Extract the (X, Y) coordinate from the center of the cell holding the provided text.  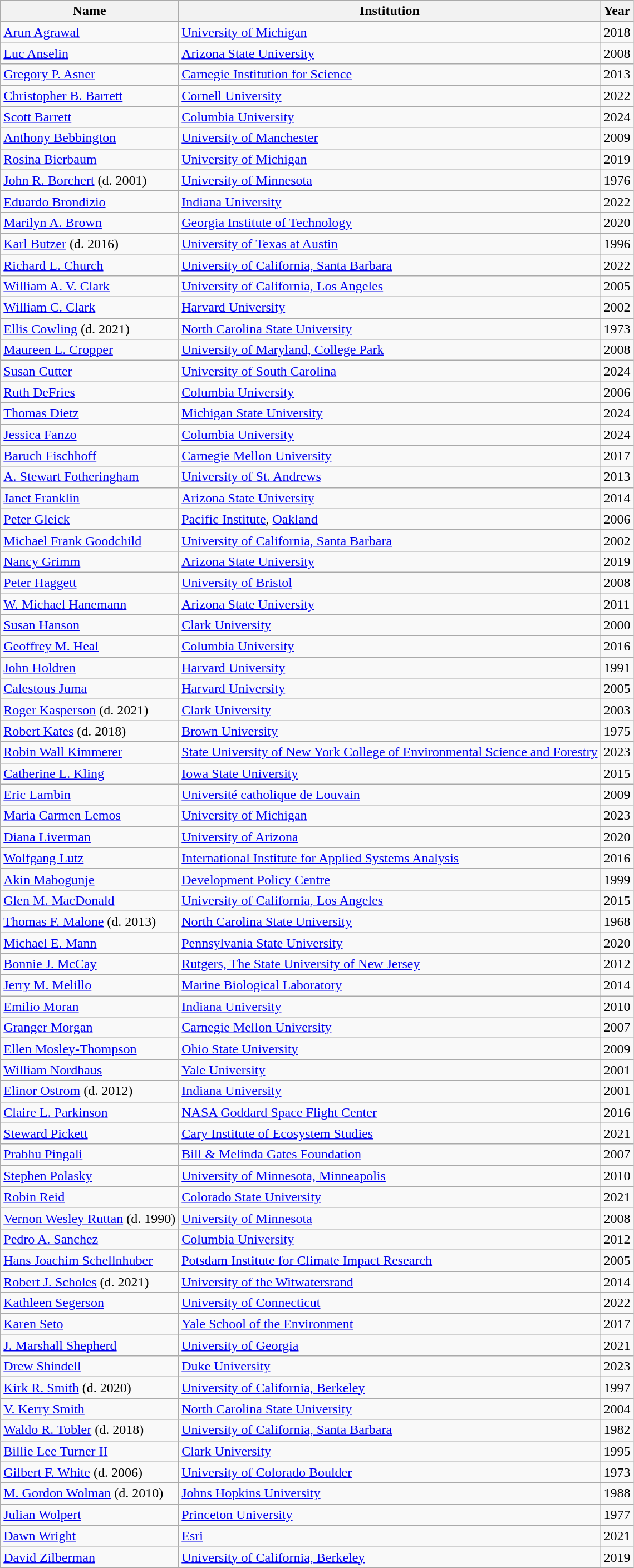
Université catholique de Louvain (390, 795)
Princeton University (390, 1515)
1975 (617, 731)
Brown University (390, 731)
Robert J. Scholes (d. 2021) (90, 1281)
Geoffrey M. Heal (90, 647)
Bill & Melinda Gates Foundation (390, 1155)
Esri (390, 1536)
Bonnie J. McCay (90, 964)
Development Policy Centre (390, 879)
Carnegie Institution for Science (390, 75)
Steward Pickett (90, 1133)
University of Maryland, College Park (390, 350)
NASA Goddard Space Flight Center (390, 1112)
1977 (617, 1515)
Rosina Bierbaum (90, 159)
Catherine L. Kling (90, 773)
Rutgers, The State University of New Jersey (390, 964)
Year (617, 11)
V. Kerry Smith (90, 1409)
J. Marshall Shepherd (90, 1345)
State University of New York College of Environmental Science and Forestry (390, 752)
Duke University (390, 1367)
Yale School of the Environment (390, 1324)
1995 (617, 1451)
2004 (617, 1409)
Richard L. Church (90, 265)
Name (90, 11)
University of Minnesota, Minneapolis (390, 1176)
W. Michael Hanemann (90, 604)
Maria Carmen Lemos (90, 816)
Akin Mabogunje (90, 879)
Marilyn A. Brown (90, 223)
Roger Kasperson (d. 2021) (90, 710)
1976 (617, 180)
Thomas F. Malone (d. 2013) (90, 921)
Vernon Wesley Ruttan (d. 1990) (90, 1218)
University of Manchester (390, 138)
Pacific Institute, Oakland (390, 519)
Stephen Polasky (90, 1176)
Ellen Mosley-Thompson (90, 1049)
Arun Agrawal (90, 32)
Claire L. Parkinson (90, 1112)
Johns Hopkins University (390, 1493)
1982 (617, 1430)
1988 (617, 1493)
University of Arizona (390, 837)
Yale University (390, 1070)
Susan Hanson (90, 625)
University of the Witwatersrand (390, 1281)
Michigan State University (390, 413)
2000 (617, 625)
University of Texas at Austin (390, 244)
1968 (617, 921)
Robert Kates (d. 2018) (90, 731)
Jessica Fanzo (90, 435)
Kirk R. Smith (d. 2020) (90, 1388)
Pennsylvania State University (390, 943)
Eduardo Brondizio (90, 201)
Karl Butzer (d. 2016) (90, 244)
2003 (617, 710)
Ruth DeFries (90, 392)
William A. V. Clark (90, 287)
Ellis Cowling (d. 2021) (90, 329)
Eric Lambin (90, 795)
David Zilberman (90, 1557)
William Nordhaus (90, 1070)
Glen M. MacDonald (90, 900)
Baruch Fischhoff (90, 456)
2018 (617, 32)
University of St. Andrews (390, 477)
University of Bristol (390, 583)
Anthony Bebbington (90, 138)
Elinor Ostrom (d. 2012) (90, 1091)
University of South Carolina (390, 371)
Cary Institute of Ecosystem Studies (390, 1133)
Granger Morgan (90, 1028)
Peter Gleick (90, 519)
Scott Barrett (90, 117)
Susan Cutter (90, 371)
Michael E. Mann (90, 943)
Gilbert F. White (d. 2006) (90, 1472)
M. Gordon Wolman (d. 2010) (90, 1493)
Janet Franklin (90, 498)
Drew Shindell (90, 1367)
Christopher B. Barrett (90, 96)
Potsdam Institute for Climate Impact Research (390, 1260)
Cornell University (390, 96)
Thomas Dietz (90, 413)
Emilio Moran (90, 1007)
Billie Lee Turner II (90, 1451)
Robin Wall Kimmerer (90, 752)
Ohio State University (390, 1049)
Hans Joachim Schellnhuber (90, 1260)
Georgia Institute of Technology (390, 223)
University of Georgia (390, 1345)
Marine Biological Laboratory (390, 985)
Dawn Wright (90, 1536)
University of Connecticut (390, 1303)
Pedro A. Sanchez (90, 1239)
Gregory P. Asner (90, 75)
Institution (390, 11)
Colorado State University (390, 1197)
Wolfgang Lutz (90, 858)
Julian Wolpert (90, 1515)
Jerry M. Melillo (90, 985)
Maureen L. Cropper (90, 350)
Iowa State University (390, 773)
Karen Seto (90, 1324)
2011 (617, 604)
Kathleen Segerson (90, 1303)
1991 (617, 668)
University of Colorado Boulder (390, 1472)
Diana Liverman (90, 837)
1999 (617, 879)
Peter Haggett (90, 583)
John R. Borchert (d. 2001) (90, 180)
1997 (617, 1388)
Prabhu Pingali (90, 1155)
William C. Clark (90, 308)
Calestous Juma (90, 689)
A. Stewart Fotheringham (90, 477)
Waldo R. Tobler (d. 2018) (90, 1430)
1996 (617, 244)
Nancy Grimm (90, 561)
Luc Anselin (90, 53)
Robin Reid (90, 1197)
Michael Frank Goodchild (90, 540)
John Holdren (90, 668)
International Institute for Applied Systems Analysis (390, 858)
